Extract the (x, y) coordinate from the center of the cell holding the provided text.  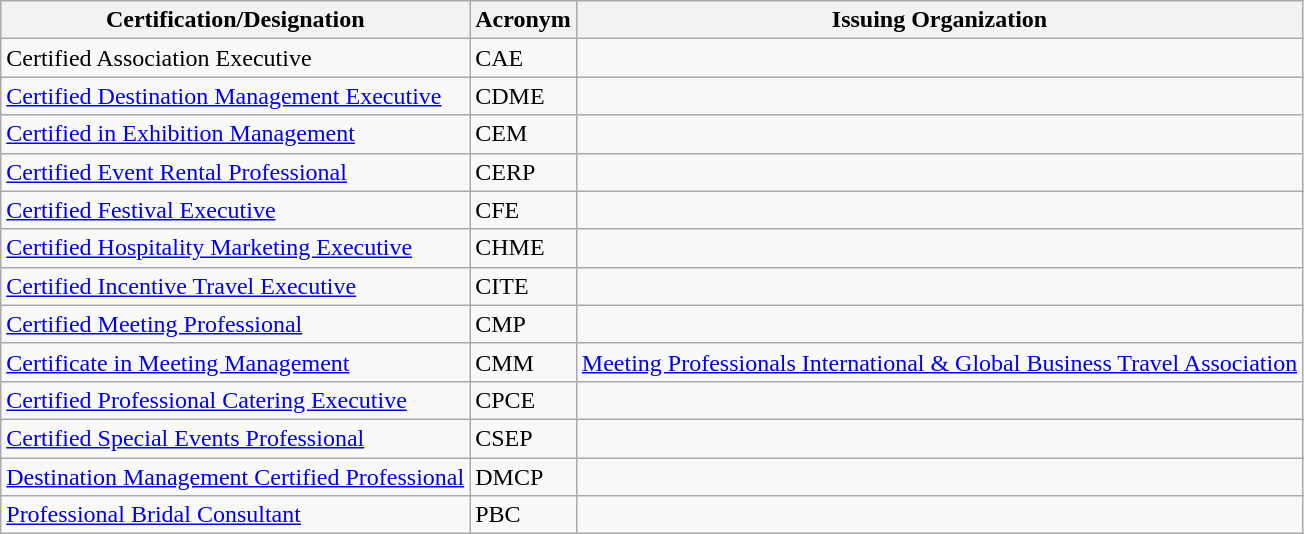
Professional Bridal Consultant (236, 515)
PBC (524, 515)
CAE (524, 58)
CSEP (524, 438)
CERP (524, 172)
Certified Professional Catering Executive (236, 400)
Certified Association Executive (236, 58)
CPCE (524, 400)
Meeting Professionals International & Global Business Travel Association (939, 362)
Issuing Organization (939, 20)
Certified Event Rental Professional (236, 172)
DMCP (524, 477)
Certification/Designation (236, 20)
Certified Incentive Travel Executive (236, 286)
Certified Destination Management Executive (236, 96)
Destination Management Certified Professional (236, 477)
CITE (524, 286)
Certified Special Events Professional (236, 438)
Acronym (524, 20)
CDME (524, 96)
Certified Meeting Professional (236, 324)
Certificate in Meeting Management (236, 362)
Certified Hospitality Marketing Executive (236, 248)
CMM (524, 362)
CHME (524, 248)
CFE (524, 210)
Certified in Exhibition Management (236, 134)
CEM (524, 134)
Certified Festival Executive (236, 210)
CMP (524, 324)
